Capture the cell that displays the provided text and extract its (X, Y) central coordinate. 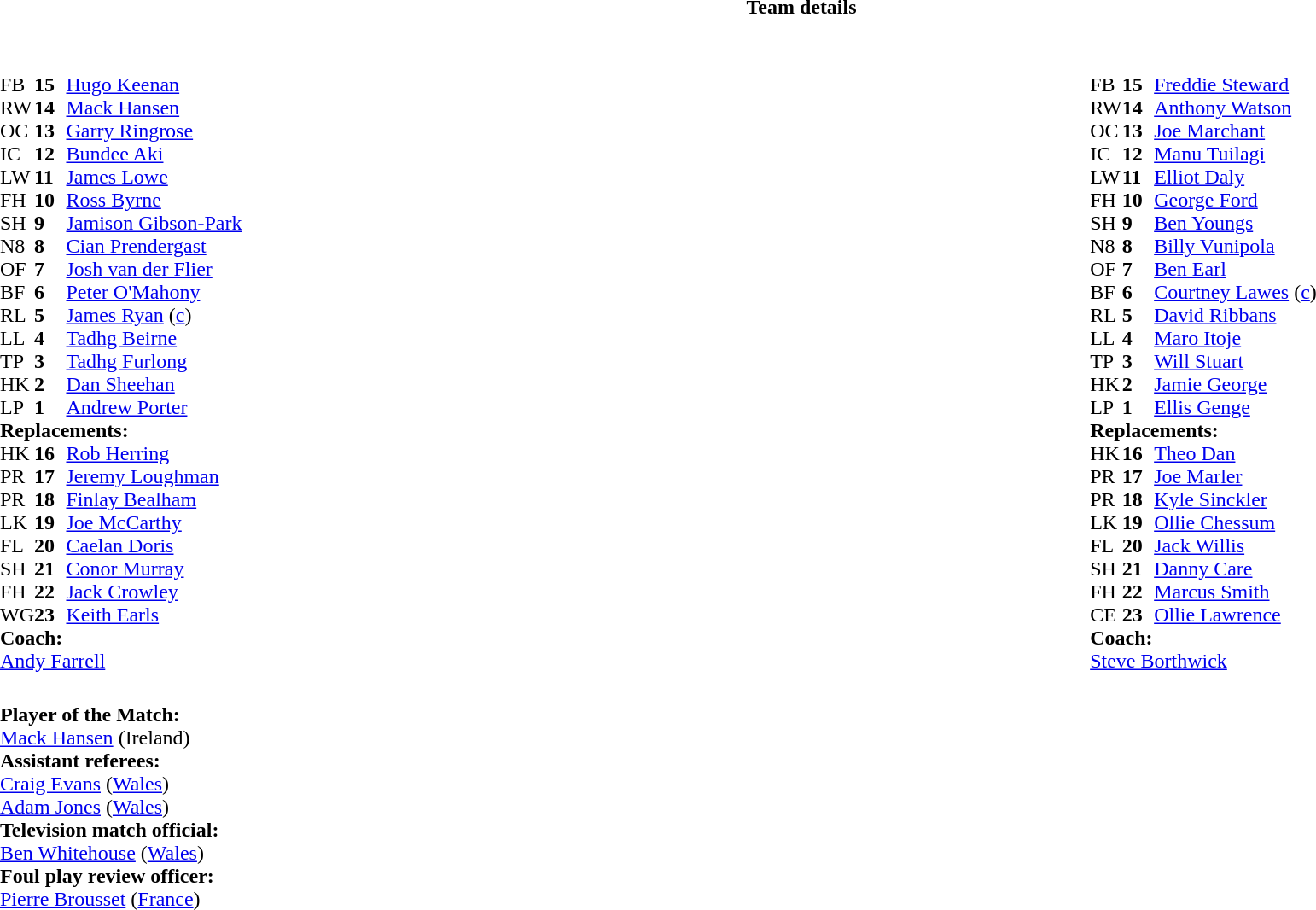
Joe McCarthy (154, 522)
James Lowe (154, 178)
Cian Prendergast (154, 246)
Andrew Porter (154, 408)
Mack Hansen (154, 108)
Tadhg Beirne (154, 338)
Keith Earls (154, 615)
James Ryan (c) (154, 316)
Coach: (121, 639)
Conor Murray (154, 569)
Replacements: (121, 430)
CE (1106, 615)
Ross Byrne (154, 200)
Finlay Bealham (154, 500)
WG (17, 615)
Josh van der Flier (154, 270)
Dan Sheehan (154, 384)
Hugo Keenan (154, 85)
Jeremy Loughman (154, 476)
Jack Crowley (154, 592)
Jamison Gibson-Park (154, 224)
Andy Farrell (121, 661)
Peter O'Mahony (154, 292)
Rob Herring (154, 454)
Bundee Aki (154, 154)
Garry Ringrose (154, 131)
Tadhg Furlong (154, 362)
Caelan Doris (154, 546)
